Locate the cell with the specified text and output its (X, Y) center coordinate. 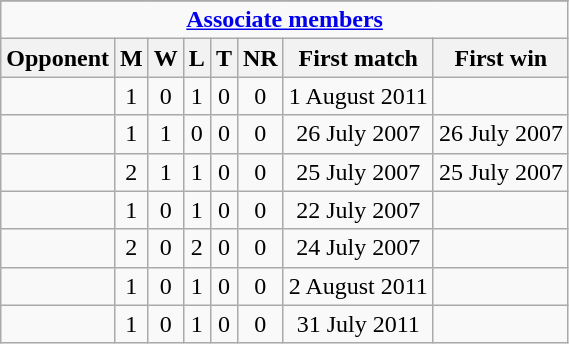
First win (500, 58)
1 August 2011 (358, 96)
NR (260, 58)
L (196, 58)
31 July 2011 (358, 324)
M (132, 58)
T (224, 58)
Opponent (58, 58)
24 July 2007 (358, 248)
22 July 2007 (358, 210)
2 August 2011 (358, 286)
First match (358, 58)
W (166, 58)
Associate members (285, 20)
